Find where the given text appears and provide that cell's center as [x, y] coordinate. 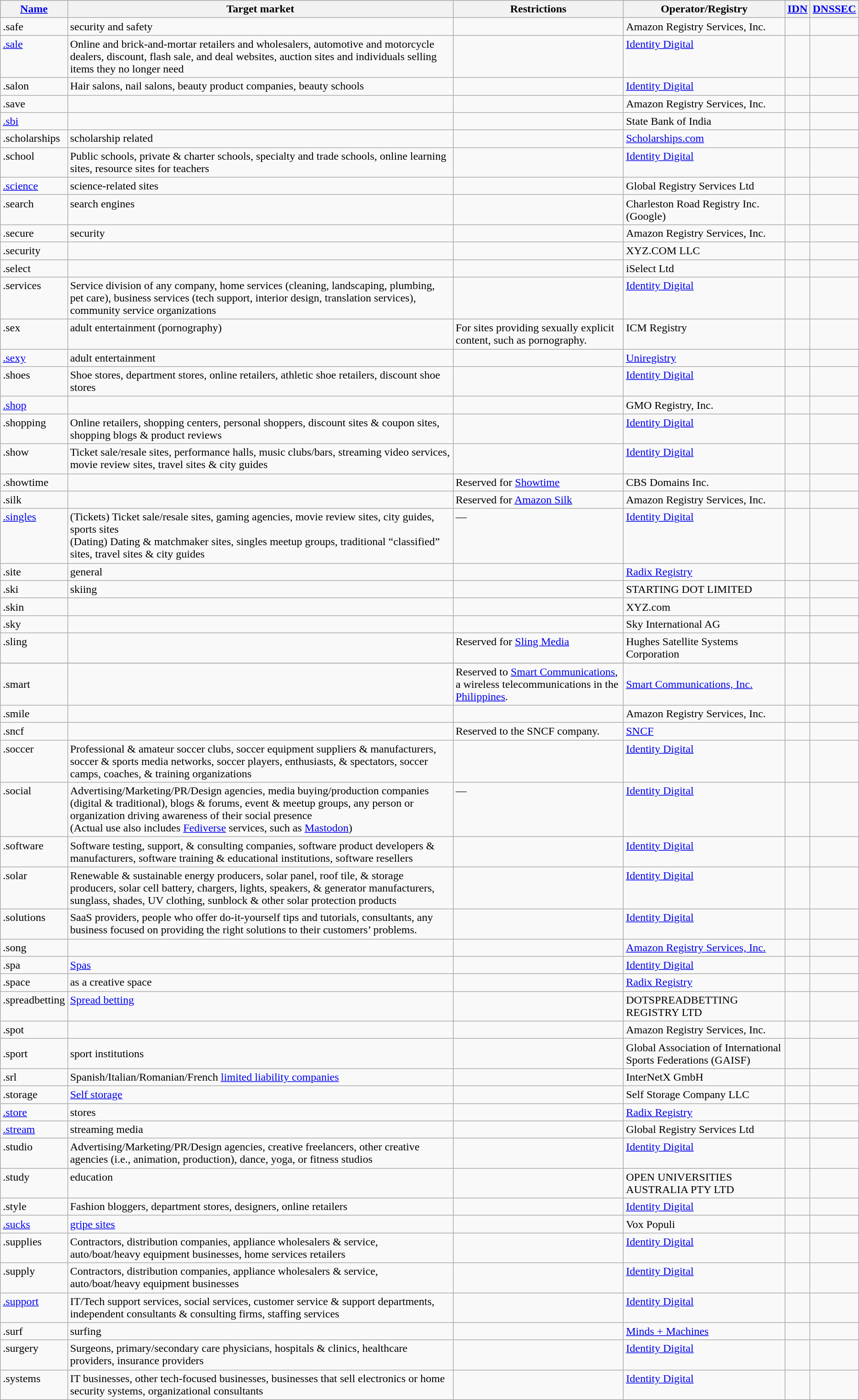
iSelect Ltd [704, 268]
.shopping [34, 429]
.sncf [34, 731]
.sucks [34, 1224]
Self Storage Company LLC [704, 1094]
Minds + Machines [704, 1331]
.secure [34, 233]
stores [260, 1112]
adult entertainment [260, 358]
gripe sites [260, 1224]
.shop [34, 405]
general [260, 572]
Public schools, private & charter schools, specialty and trade schools, online learning sites, resource sites for teachers [260, 162]
.school [34, 162]
XYZ.COM LLC [704, 251]
security [260, 233]
Hair salons, nail salons, beauty product companies, beauty schools [260, 86]
.services [34, 298]
.study [34, 1183]
.security [34, 251]
Online retailers, shopping centers, personal shoppers, discount sites & coupon sites, shopping blogs & product reviews [260, 429]
DNSSEC [834, 9]
IT businesses, other tech-focused businesses, businesses that sell electronics or home security systems, organizational consultants [260, 1385]
Operator/Registry [704, 9]
.song [34, 948]
adult entertainment (pornography) [260, 334]
.save [34, 104]
.sbi [34, 121]
Self storage [260, 1094]
XYZ.com [704, 607]
surfing [260, 1331]
.sex [34, 334]
.salon [34, 86]
OPEN UNIVERSITIES AUSTRALIA PTY LTD [704, 1183]
Scholarships.com [704, 139]
.systems [34, 1385]
.sale [34, 56]
GMO Registry, Inc. [704, 405]
.srl [34, 1077]
security and safety [260, 27]
.supply [34, 1277]
.supplies [34, 1248]
Sky International AG [704, 624]
search engines [260, 209]
.skin [34, 607]
.search [34, 209]
State Bank of India [704, 121]
Vox Populi [704, 1224]
.scholarships [34, 139]
CBS Domains Inc. [704, 482]
SNCF [704, 731]
.site [34, 572]
.storage [34, 1094]
.spa [34, 965]
.social [34, 809]
.singles [34, 536]
DOTSPREADBETTING REGISTRY LTD [704, 1006]
.studio [34, 1154]
education [260, 1183]
.surgery [34, 1355]
IT/Tech support services, social services, customer service & support departments, independent consultants & consulting firms, staffing services [260, 1308]
Reserved for Showtime [538, 482]
.spot [34, 1030]
Global Association of International Sports Federations (GAISF) [704, 1054]
InterNetX GmbH [704, 1077]
.solutions [34, 924]
.sexy [34, 358]
.stream [34, 1130]
.science [34, 186]
.space [34, 982]
scholarship related [260, 139]
.ski [34, 589]
.silk [34, 500]
streaming media [260, 1130]
.style [34, 1207]
.smile [34, 714]
Target market [260, 9]
Reserved for Amazon Silk [538, 500]
.store [34, 1112]
STARTING DOT LIMITED [704, 589]
as a creative space [260, 982]
Spread betting [260, 1006]
Reserved to the SNCF company. [538, 731]
.shoes [34, 382]
Reserved for Sling Media [538, 648]
sport institutions [260, 1054]
.showtime [34, 482]
IDN [798, 9]
.smart [34, 684]
.select [34, 268]
Surgeons, primary/secondary care physicians, hospitals & clinics, healthcare providers, insurance providers [260, 1355]
.sport [34, 1054]
Contractors, distribution companies, appliance wholesalers & service, auto/boat/heavy equipment businesses, home services retailers [260, 1248]
Spanish/Italian/Romanian/French limited liability companies [260, 1077]
.soccer [34, 761]
.show [34, 459]
Hughes Satellite Systems Corporation [704, 648]
Shoe stores, department stores, online retailers, athletic shoe retailers, discount shoe stores [260, 382]
.software [34, 852]
Name [34, 9]
Spas [260, 965]
.spreadbetting [34, 1006]
Ticket sale/resale sites, performance halls, music clubs/bars, streaming video services, movie review sites, travel sites & city guides [260, 459]
ICM Registry [704, 334]
science-related sites [260, 186]
Smart Communications, Inc. [704, 684]
.solar [34, 888]
.sky [34, 624]
Contractors, distribution companies, appliance wholesalers & service, auto/boat/heavy equipment businesses [260, 1277]
.surf [34, 1331]
.sling [34, 648]
Charleston Road Registry Inc. (Google) [704, 209]
.safe [34, 27]
.support [34, 1308]
Uniregistry [704, 358]
Fashion bloggers, department stores, designers, online retailers [260, 1207]
skiing [260, 589]
For sites providing sexually explicit content, such as pornography. [538, 334]
Restrictions [538, 9]
Reserved to Smart Communications, a wireless telecommunications in the Philippines. [538, 684]
